Return [x, y] of the center of cell containing provided text 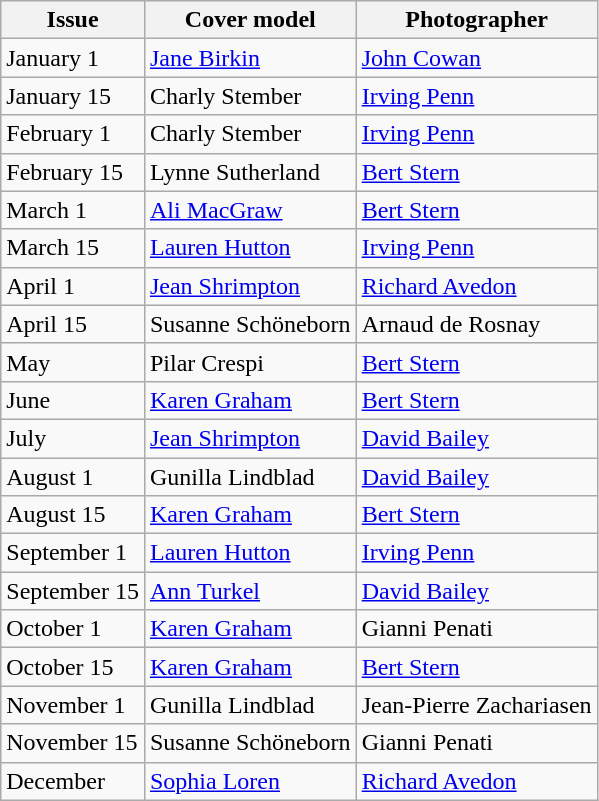
September 1 [73, 553]
October 1 [73, 629]
Jean-Pierre Zachariasen [476, 705]
September 15 [73, 591]
Lynne Sutherland [250, 172]
November 1 [73, 705]
March 15 [73, 248]
March 1 [73, 210]
July [73, 438]
Arnaud de Rosnay [476, 324]
Sophia Loren [250, 781]
December [73, 781]
June [73, 400]
Pilar Crespi [250, 362]
October 15 [73, 667]
Ali MacGraw [250, 210]
Issue [73, 20]
January 15 [73, 96]
August 1 [73, 477]
April 15 [73, 324]
February 15 [73, 172]
Jane Birkin [250, 58]
April 1 [73, 286]
August 15 [73, 515]
Photographer [476, 20]
February 1 [73, 134]
May [73, 362]
Ann Turkel [250, 591]
November 15 [73, 743]
Cover model [250, 20]
January 1 [73, 58]
John Cowan [476, 58]
